Output the (X, Y) coordinate of the center of the cell containing the given text.  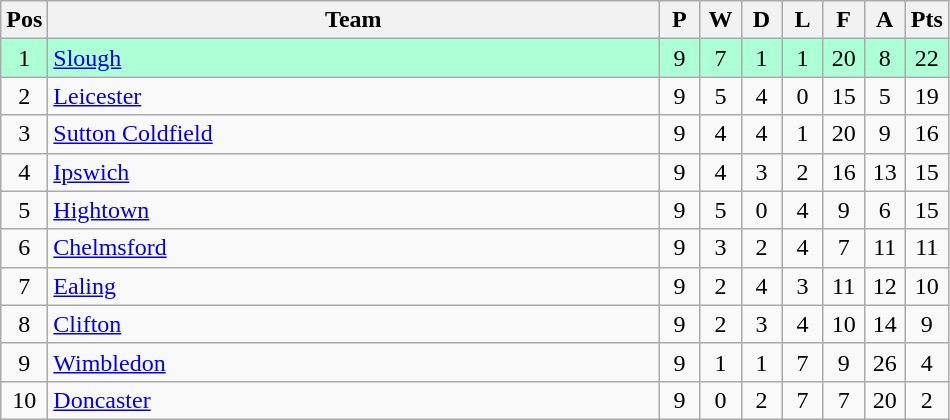
Clifton (354, 324)
P (680, 20)
13 (884, 172)
Slough (354, 58)
Wimbledon (354, 362)
26 (884, 362)
Ipswich (354, 172)
19 (926, 96)
Team (354, 20)
22 (926, 58)
Pos (24, 20)
A (884, 20)
Chelmsford (354, 248)
L (802, 20)
D (762, 20)
W (720, 20)
Doncaster (354, 400)
Sutton Coldfield (354, 134)
Leicester (354, 96)
F (844, 20)
12 (884, 286)
Hightown (354, 210)
Ealing (354, 286)
14 (884, 324)
Pts (926, 20)
